From the cell containing the given text, extract its center point as [x, y] coordinate. 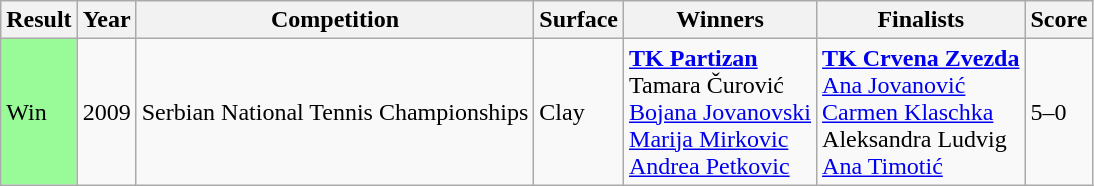
Finalists [921, 20]
Surface [579, 20]
Competition [335, 20]
Year [106, 20]
2009 [106, 112]
Win [39, 112]
Serbian National Tennis Championships [335, 112]
Score [1059, 20]
5–0 [1059, 112]
TK Crvena Zvezda Ana Jovanović Carmen Klaschka Aleksandra Ludvig Ana Timotić [921, 112]
Clay [579, 112]
Result [39, 20]
Winners [720, 20]
TK Partizan Tamara Čurović Bojana Jovanovski Marija Mirkovic Andrea Petkovic [720, 112]
